Provide the (x, y) coordinate of the cell's center where the given text is located.  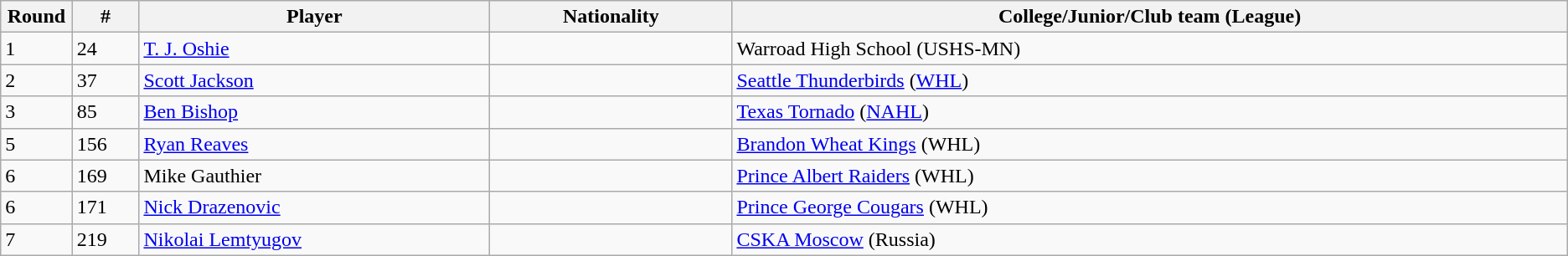
Ben Bishop (315, 112)
3 (37, 112)
85 (106, 112)
219 (106, 239)
College/Junior/Club team (League) (1149, 17)
1 (37, 49)
37 (106, 80)
7 (37, 239)
Seattle Thunderbirds (WHL) (1149, 80)
Texas Tornado (NAHL) (1149, 112)
Prince Albert Raiders (WHL) (1149, 176)
Player (315, 17)
5 (37, 144)
Nikolai Lemtyugov (315, 239)
Warroad High School (USHS-MN) (1149, 49)
156 (106, 144)
169 (106, 176)
Ryan Reaves (315, 144)
# (106, 17)
Mike Gauthier (315, 176)
Round (37, 17)
Prince George Cougars (WHL) (1149, 207)
Scott Jackson (315, 80)
24 (106, 49)
Nationality (611, 17)
T. J. Oshie (315, 49)
CSKA Moscow (Russia) (1149, 239)
2 (37, 80)
Brandon Wheat Kings (WHL) (1149, 144)
Nick Drazenovic (315, 207)
171 (106, 207)
